Pinpoint the cell where the given text exists, returning its [x, y] midpoint coordinate. 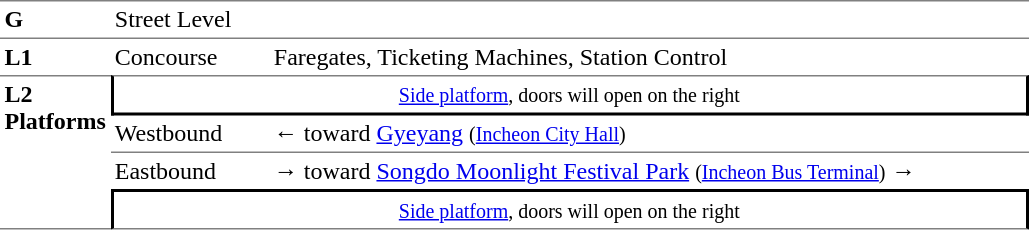
← toward Gyeyang (Incheon City Hall) [648, 135]
Westbound [190, 135]
G [55, 20]
L1 [55, 57]
Street Level [190, 20]
→ toward Songdo Moonlight Festival Park (Incheon Bus Terminal) → [648, 171]
Faregates, Ticketing Machines, Station Control [648, 57]
Concourse [190, 57]
L2Platforms [55, 152]
Eastbound [190, 171]
